Return the (x, y) coordinate for the center point of the cell that contains the specified text.  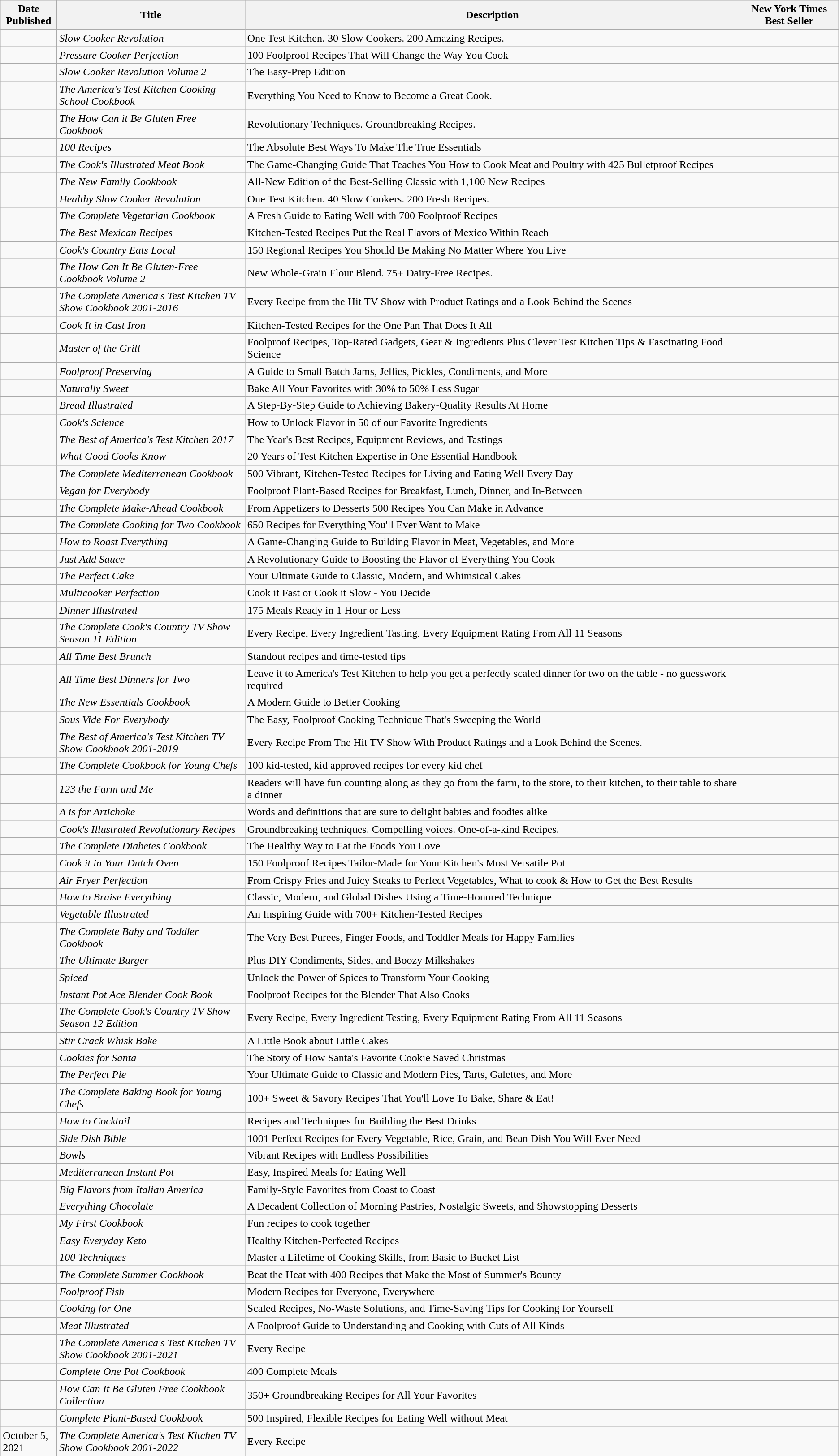
Cook's Illustrated Revolutionary Recipes (151, 829)
Beat the Heat with 400 Recipes that Make the Most of Summer's Bounty (492, 1275)
A Little Book about Little Cakes (492, 1041)
Cook's Science (151, 422)
How to Cocktail (151, 1121)
From Crispy Fries and Juicy Steaks to Perfect Vegetables, What to cook & How to Get the Best Results (492, 880)
The Best Mexican Recipes (151, 233)
The Easy-Prep Edition (492, 72)
The Complete Summer Cookbook (151, 1275)
The Perfect Cake (151, 576)
How to Unlock Flavor in 50 of our Favorite Ingredients (492, 422)
The Complete Mediterranean Cookbook (151, 474)
20 Years of Test Kitchen Expertise in One Essential Handbook (492, 457)
Kitchen-Tested Recipes Put the Real Flavors of Mexico Within Reach (492, 233)
All-New Edition of the Best-Selling Classic with 1,100 New Recipes (492, 181)
A Fresh Guide to Eating Well with 700 Foolproof Recipes (492, 215)
Revolutionary Techniques. Groundbreaking Recipes. (492, 125)
Meat Illustrated (151, 1326)
The New Essentials Cookbook (151, 702)
An Inspiring Guide with 700+ Kitchen-Tested Recipes (492, 914)
Everything You Need to Know to Become a Great Cook. (492, 95)
Vegan for Everybody (151, 491)
Your Ultimate Guide to Classic and Modern Pies, Tarts, Galettes, and More (492, 1075)
Family-Style Favorites from Coast to Coast (492, 1189)
Foolproof Fish (151, 1292)
A Step-By-Step Guide to Achieving Bakery-Quality Results At Home (492, 405)
Naturally Sweet (151, 388)
Complete Plant-Based Cookbook (151, 1418)
A Game-Changing Guide to Building Flavor in Meat, Vegetables, and More (492, 542)
The How Can it Be Gluten Free Cookbook (151, 125)
Sous Vide For Everybody (151, 719)
Bake All Your Favorites with 30% to 50% Less Sugar (492, 388)
The Very Best Purees, Finger Foods, and Toddler Meals for Happy Families (492, 937)
Classic, Modern, and Global Dishes Using a Time-Honored Technique (492, 897)
Stir Crack Whisk Bake (151, 1041)
Every Recipe, Every Ingredient Testing, Every Equipment Rating From All 11 Seasons (492, 1018)
Groundbreaking techniques. Compelling voices. One-of-a-kind Recipes. (492, 829)
Dinner Illustrated (151, 610)
Scaled Recipes, No-Waste Solutions, and Time-Saving Tips for Cooking for Yourself (492, 1309)
Every Recipe from the Hit TV Show with Product Ratings and a Look Behind the Scenes (492, 302)
All Time Best Dinners for Two (151, 679)
The Best of America's Test Kitchen TV Show Cookbook 2001-2019 (151, 743)
Kitchen-Tested Recipes for the One Pan That Does It All (492, 325)
Big Flavors from Italian America (151, 1189)
100+ Sweet & Savory Recipes That You'll Love To Bake, Share & Eat! (492, 1098)
Plus DIY Condiments, Sides, and Boozy Milkshakes (492, 961)
150 Foolproof Recipes Tailor-Made for Your Kitchen's Most Versatile Pot (492, 863)
The Year's Best Recipes, Equipment Reviews, and Tastings (492, 439)
Vibrant Recipes with Endless Possibilities (492, 1155)
175 Meals Ready in 1 Hour or Less (492, 610)
All Time Best Brunch (151, 656)
The Complete Baking Book for Young Chefs (151, 1098)
Side Dish Bible (151, 1138)
A Decadent Collection of Morning Pastries, Nostalgic Sweets, and Showstopping Desserts (492, 1206)
The Complete America's Test Kitchen TV Show Cookbook 2001-2016 (151, 302)
Everything Chocolate (151, 1206)
Readers will have fun counting along as they go from the farm, to the store, to their kitchen, to their table to share a dinner (492, 788)
The Ultimate Burger (151, 961)
Instant Pot Ace Blender Cook Book (151, 995)
Fun recipes to cook together (492, 1223)
Foolproof Recipes, Top-Rated Gadgets, Gear & Ingredients Plus Clever Test Kitchen Tips & Fascinating Food Science (492, 349)
1001 Perfect Recipes for Every Vegetable, Rice, Grain, and Bean Dish You Will Ever Need (492, 1138)
Easy, Inspired Meals for Eating Well (492, 1172)
Cook It in Cast Iron (151, 325)
The Story of How Santa's Favorite Cookie Saved Christmas (492, 1058)
500 Inspired, Flexible Recipes for Eating Well without Meat (492, 1418)
The Complete Diabetes Cookbook (151, 846)
Complete One Pot Cookbook (151, 1372)
Cooking for One (151, 1309)
Pressure Cooker Perfection (151, 55)
The Complete Baby and Toddler Cookbook (151, 937)
October 5, 2021 (29, 1441)
Mediterranean Instant Pot (151, 1172)
Standout recipes and time-tested tips (492, 656)
100 Recipes (151, 147)
Modern Recipes for Everyone, Everywhere (492, 1292)
Every Recipe, Every Ingredient Tasting, Every Equipment Rating From All 11 Seasons (492, 633)
A Foolproof Guide to Understanding and Cooking with Cuts of All Kinds (492, 1326)
The Perfect Pie (151, 1075)
A Revolutionary Guide to Boosting the Flavor of Everything You Cook (492, 559)
The Absolute Best Ways To Make The True Essentials (492, 147)
Bowls (151, 1155)
Description (492, 15)
Cook it Fast or Cook it Slow - You Decide (492, 593)
Cook's Country Eats Local (151, 250)
A Modern Guide to Better Cooking (492, 702)
Foolproof Preserving (151, 371)
Every Recipe From The Hit TV Show With Product Ratings and a Look Behind the Scenes. (492, 743)
The Healthy Way to Eat the Foods You Love (492, 846)
Air Fryer Perfection (151, 880)
Cook it in Your Dutch Oven (151, 863)
The Game-Changing Guide That Teaches You How to Cook Meat and Poultry with 425 Bulletproof Recipes (492, 164)
The Complete Cookbook for Young Chefs (151, 766)
Spiced (151, 978)
Vegetable Illustrated (151, 914)
What Good Cooks Know (151, 457)
From Appetizers to Desserts 500 Recipes You Can Make in Advance (492, 508)
The Complete America's Test Kitchen TV Show Cookbook 2001-2022 (151, 1441)
Multicooker Perfection (151, 593)
One Test Kitchen. 30 Slow Cookers. 200 Amazing Recipes. (492, 38)
400 Complete Meals (492, 1372)
New York Times Best Seller (789, 15)
Words and definitions that are sure to delight babies and foodies alike (492, 812)
The Best of America's Test Kitchen 2017 (151, 439)
Just Add Sauce (151, 559)
Date Published (29, 15)
The America's Test Kitchen Cooking School Cookbook (151, 95)
123 the Farm and Me (151, 788)
One Test Kitchen. 40 Slow Cookers. 200 Fresh Recipes. (492, 198)
The Complete Make-Ahead Cookbook (151, 508)
650 Recipes for Everything You'll Ever Want to Make (492, 525)
Title (151, 15)
100 Foolproof Recipes That Will Change the Way You Cook (492, 55)
Easy Everyday Keto (151, 1241)
Leave it to America's Test Kitchen to help you get a perfectly scaled dinner for two on the table - no guesswork required (492, 679)
How Can It Be Gluten Free Cookbook Collection (151, 1395)
Foolproof Plant-Based Recipes for Breakfast, Lunch, Dinner, and In-Between (492, 491)
Your Ultimate Guide to Classic, Modern, and Whimsical Cakes (492, 576)
Unlock the Power of Spices to Transform Your Cooking (492, 978)
350+ Groundbreaking Recipes for All Your Favorites (492, 1395)
The Complete Cooking for Two Cookbook (151, 525)
My First Cookbook (151, 1223)
150 Regional Recipes You Should Be Making No Matter Where You Live (492, 250)
How to Roast Everything (151, 542)
How to Braise Everything (151, 897)
The Complete America's Test Kitchen TV Show Cookbook 2001-2021 (151, 1348)
Healthy Kitchen-Perfected Recipes (492, 1241)
Master a Lifetime of Cooking Skills, from Basic to Bucket List (492, 1258)
Slow Cooker Revolution (151, 38)
The How Can It Be Gluten-Free Cookbook Volume 2 (151, 273)
100 kid-tested, kid approved recipes for every kid chef (492, 766)
The Complete Cook's Country TV Show Season 11 Edition (151, 633)
New Whole-Grain Flour Blend. 75+ Dairy-Free Recipes. (492, 273)
Cookies for Santa (151, 1058)
The Complete Vegetarian Cookbook (151, 215)
A Guide to Small Batch Jams, Jellies, Pickles, Condiments, and More (492, 371)
The Cook's Illustrated Meat Book (151, 164)
Healthy Slow Cooker Revolution (151, 198)
100 Techniques (151, 1258)
Master of the Grill (151, 349)
Slow Cooker Revolution Volume 2 (151, 72)
A is for Artichoke (151, 812)
500 Vibrant, Kitchen-Tested Recipes for Living and Eating Well Every Day (492, 474)
Foolproof Recipes for the Blender That Also Cooks (492, 995)
The Complete Cook's Country TV Show Season 12 Edition (151, 1018)
The Easy, Foolproof Cooking Technique That's Sweeping the World (492, 719)
Recipes and Techniques for Building the Best Drinks (492, 1121)
The New Family Cookbook (151, 181)
Bread Illustrated (151, 405)
